Identify which cell holds the provided text, then report its (X, Y) central coordinate. 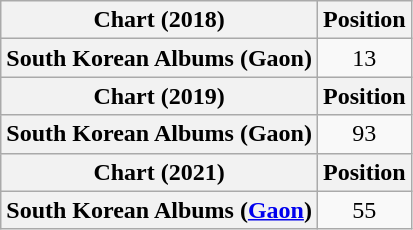
13 (364, 58)
Chart (2018) (160, 20)
93 (364, 134)
Chart (2019) (160, 96)
Chart (2021) (160, 172)
55 (364, 210)
